Locate the cell with the specified text and output its [X, Y] center coordinate. 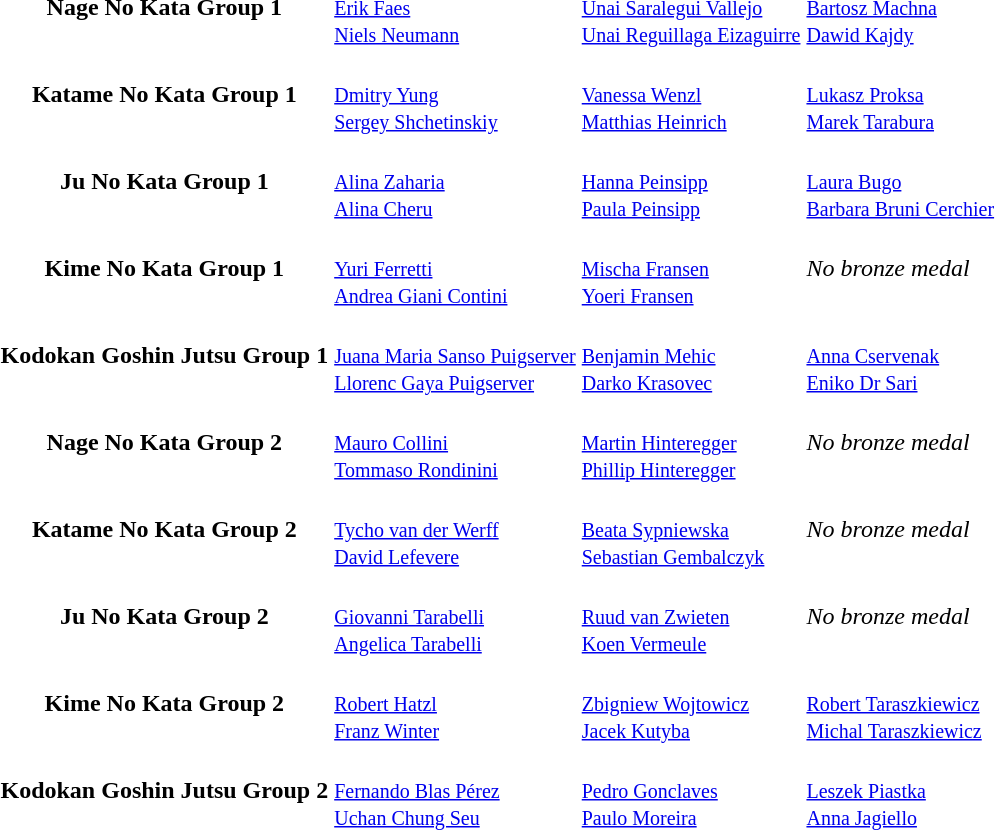
Tycho van der WerffDavid Lefevere [456, 529]
Yuri FerrettiAndrea Giani Contini [456, 268]
Juana Maria Sanso PuigserverLlorenc Gaya Puigserver [456, 355]
Giovanni TarabelliAngelica Tarabelli [456, 616]
Beata SypniewskaSebastian Gembalczyk [691, 529]
Vanessa WenzlMatthias Heinrich [691, 94]
Mischa FransenYoeri Fransen [691, 268]
Benjamin MehicDarko Krasovec [691, 355]
Dmitry YungSergey Shchetinskiy [456, 94]
Robert HatzlFranz Winter [456, 703]
Ruud van ZwietenKoen Vermeule [691, 616]
Zbigniew WojtowiczJacek Kutyba [691, 703]
Alina ZahariaAlina Cheru [456, 181]
Martin HintereggerPhillip Hinteregger [691, 442]
Hanna PeinsippPaula Peinsipp [691, 181]
Mauro ColliniTommaso Rondinini [456, 442]
